Scan for the cell matching the given text and deliver its (x, y) coordinate at center. 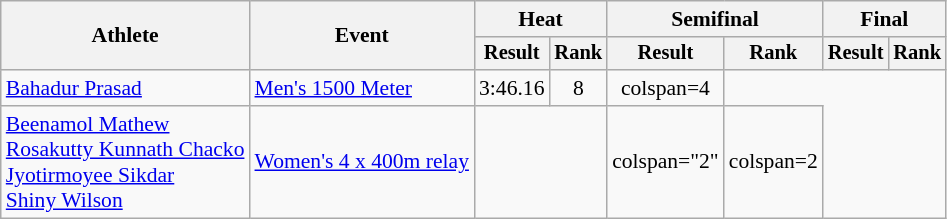
Heat (540, 19)
Athlete (126, 36)
Men's 1500 Meter (362, 88)
Beenamol Mathew Rosakutty Kunnath Chacko Jyotirmoyee Sikdar Shiny Wilson (126, 162)
colspan=2 (774, 162)
8 (578, 88)
Final (884, 19)
Bahadur Prasad (126, 88)
Semifinal (715, 19)
3:46.16 (512, 88)
colspan="2" (666, 162)
Women's 4 x 400m relay (362, 162)
colspan=4 (666, 88)
Event (362, 36)
